Output the [X, Y] coordinate of the center of the cell containing the given text.  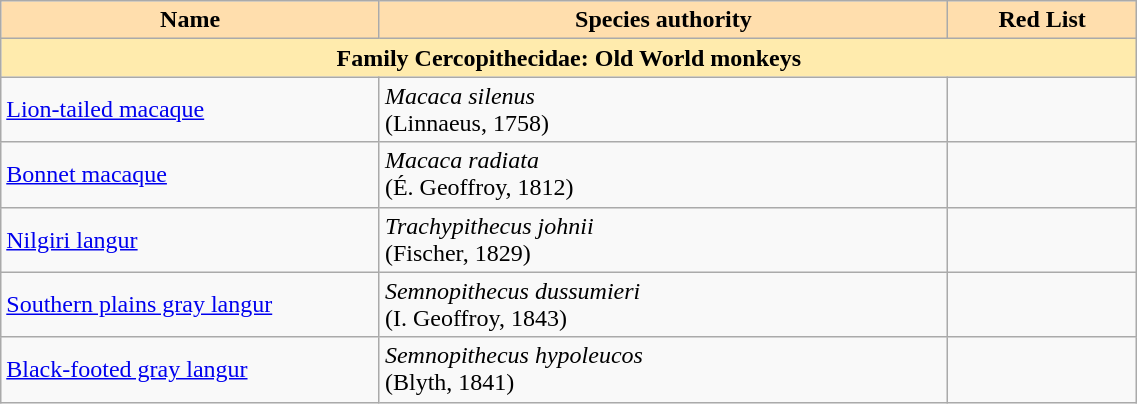
Name [190, 20]
Lion-tailed macaque [190, 110]
Species authority [663, 20]
Bonnet macaque [190, 174]
Black-footed gray langur [190, 370]
Red List [1042, 20]
Semnopithecus dussumieri(I. Geoffroy, 1843) [663, 304]
Trachypithecus johnii(Fischer, 1829) [663, 240]
Nilgiri langur [190, 240]
Macaca radiata(É. Geoffroy, 1812) [663, 174]
Macaca silenus(Linnaeus, 1758) [663, 110]
Southern plains gray langur [190, 304]
Semnopithecus hypoleucos(Blyth, 1841) [663, 370]
Family Cercopithecidae: Old World monkeys [569, 58]
